Scan for the cell matching the given text and deliver its [x, y] coordinate at center. 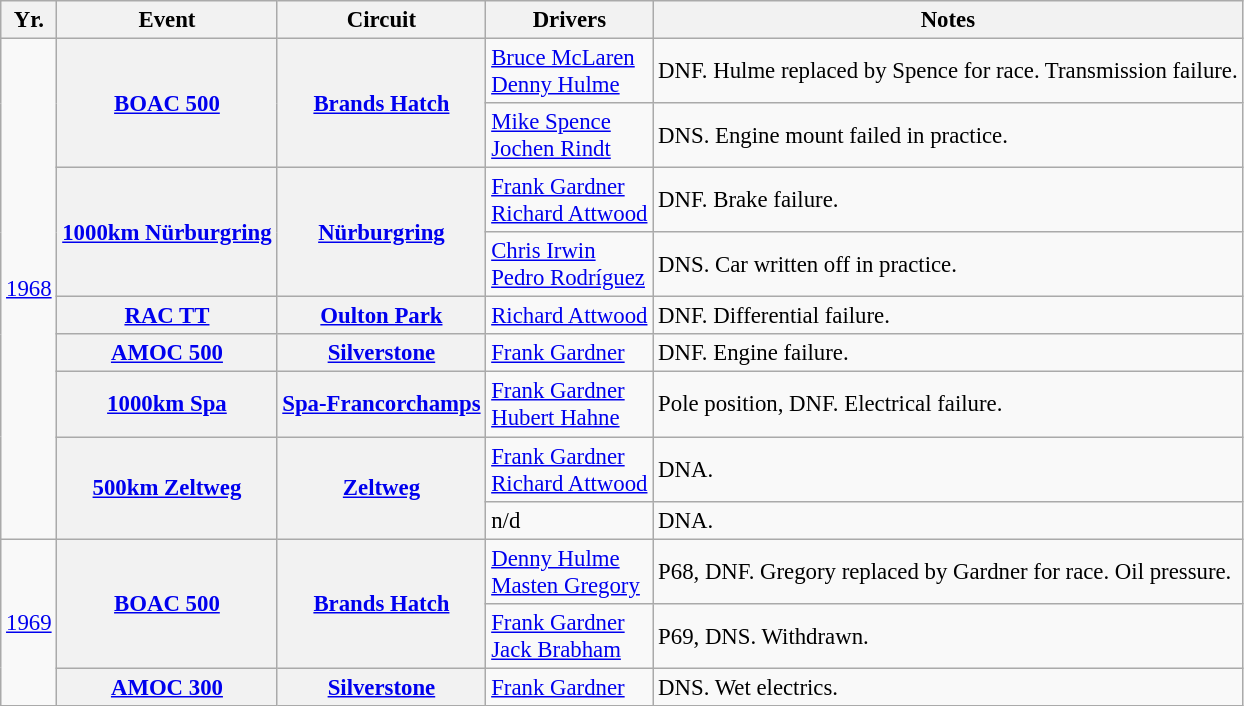
Frank Gardner Jack Brabham [570, 636]
DNF. Hulme replaced by Spence for race. Transmission failure. [948, 72]
Zeltweg [382, 488]
Chris Irwin Pedro Rodríguez [570, 264]
AMOC 300 [167, 687]
Circuit [382, 20]
n/d [570, 520]
DNF. Differential failure. [948, 316]
DNS. Engine mount failed in practice. [948, 136]
P69, DNS. Withdrawn. [948, 636]
Oulton Park [382, 316]
RAC TT [167, 316]
Notes [948, 20]
DNS. Wet electrics. [948, 687]
Spa-Francorchamps [382, 404]
DNS. Car written off in practice. [948, 264]
1000km Spa [167, 404]
1000km Nürburgring [167, 232]
Yr. [29, 20]
Drivers [570, 20]
Denny Hulme Masten Gregory [570, 572]
DNF. Brake failure. [948, 200]
Nürburgring [382, 232]
Frank Gardner Hubert Hahne [570, 404]
P68, DNF. Gregory replaced by Gardner for race. Oil pressure. [948, 572]
AMOC 500 [167, 353]
1968 [29, 289]
Richard Attwood [570, 316]
500km Zeltweg [167, 488]
Bruce McLaren Denny Hulme [570, 72]
Event [167, 20]
Mike Spence Jochen Rindt [570, 136]
DNF. Engine failure. [948, 353]
Pole position, DNF. Electrical failure. [948, 404]
1969 [29, 622]
